From the cell containing the given text, extract its center point as (x, y) coordinate. 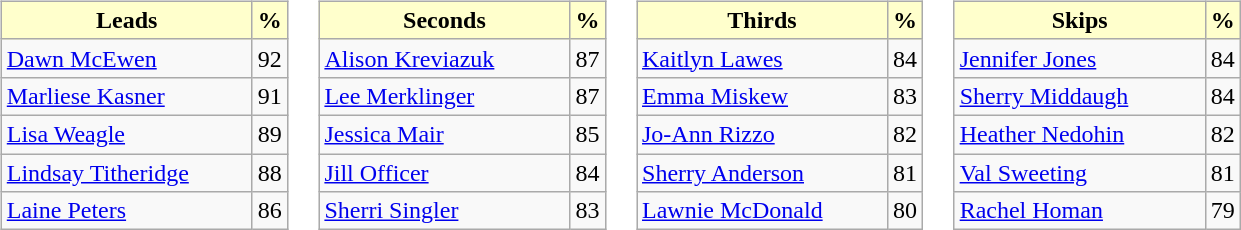
Alison Kreviazuk (444, 58)
Skips (1080, 20)
80 (906, 211)
Sherri Singler (444, 211)
91 (270, 96)
Lee Merklinger (444, 96)
Kaitlyn Lawes (762, 58)
Jo-Ann Rizzo (762, 134)
Thirds (762, 20)
Lawnie McDonald (762, 211)
Jill Officer (444, 173)
Leads (126, 20)
Heather Nedohin (1080, 134)
Lisa Weagle (126, 134)
Val Sweeting (1080, 173)
92 (270, 58)
Sherry Anderson (762, 173)
86 (270, 211)
79 (1222, 211)
Dawn McEwen (126, 58)
Rachel Homan (1080, 211)
88 (270, 173)
Lindsay Titheridge (126, 173)
Jessica Mair (444, 134)
Sherry Middaugh (1080, 96)
Laine Peters (126, 211)
Marliese Kasner (126, 96)
Seconds (444, 20)
Emma Miskew (762, 96)
Jennifer Jones (1080, 58)
85 (588, 134)
89 (270, 134)
